Detect which cell encompasses the target text, then output its [X, Y] center coordinate. 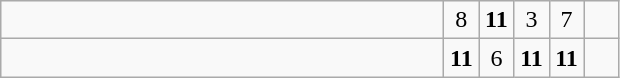
8 [462, 20]
3 [532, 20]
6 [496, 58]
7 [566, 20]
